Extract the [X, Y] coordinate from the center of the cell holding the provided text.  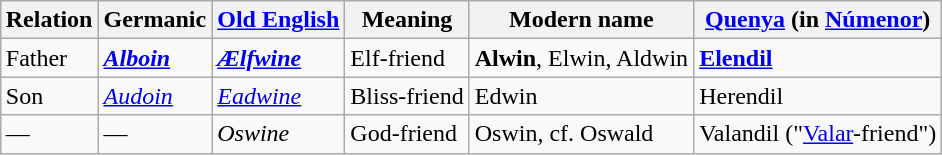
Audoin [155, 96]
Relation [49, 20]
Alwin, Elwin, Aldwin [581, 58]
Germanic [155, 20]
Alboin [155, 58]
Oswine [278, 134]
Quenya (in Númenor) [818, 20]
Son [49, 96]
God-friend [407, 134]
Bliss-friend [407, 96]
Oswin, cf. Oswald [581, 134]
Father [49, 58]
Ælfwine [278, 58]
Modern name [581, 20]
Herendil [818, 96]
Edwin [581, 96]
Elendil [818, 58]
Old English [278, 20]
Valandil ("Valar-friend") [818, 134]
Eadwine [278, 96]
Meaning [407, 20]
Elf-friend [407, 58]
